Detect which cell encompasses the target text, then output its (x, y) center coordinate. 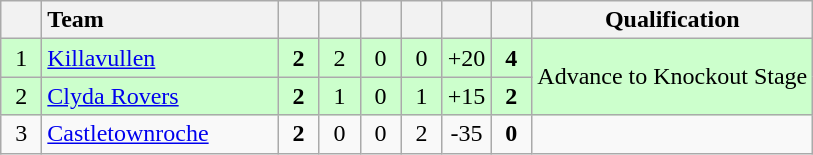
Qualification (672, 20)
Team (160, 20)
Advance to Knockout Stage (672, 77)
Castletownroche (160, 134)
4 (512, 58)
3 (22, 134)
+15 (466, 96)
Killavullen (160, 58)
+20 (466, 58)
-35 (466, 134)
Clyda Rovers (160, 96)
